Identify which cell holds the provided text, then report its (x, y) central coordinate. 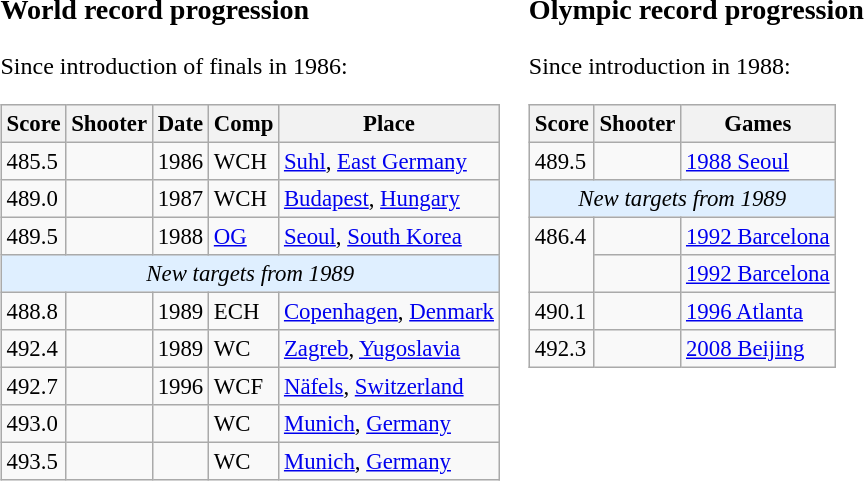
1987 (180, 198)
Budapest, Hungary (390, 198)
492.4 (34, 349)
2008 Beijing (758, 349)
ECH (244, 311)
Comp (244, 123)
488.8 (34, 311)
Games (758, 123)
Näfels, Switzerland (390, 386)
1988 Seoul (758, 161)
Suhl, East Germany (390, 161)
Seoul, South Korea (390, 236)
492.7 (34, 386)
489.0 (34, 198)
Date (180, 123)
WCF (244, 386)
486.4 (562, 254)
493.0 (34, 424)
Zagreb, Yugoslavia (390, 349)
Place (390, 123)
1996 Atlanta (758, 311)
492.3 (562, 349)
OG (244, 236)
493.5 (34, 462)
Copenhagen, Denmark (390, 311)
485.5 (34, 161)
1988 (180, 236)
1986 (180, 161)
1996 (180, 386)
490.1 (562, 311)
